Output the (x, y) coordinate of the center of the cell containing the given text.  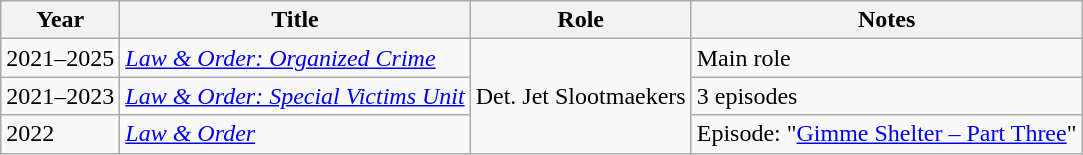
Main role (886, 58)
2022 (60, 134)
Det. Jet Slootmaekers (580, 96)
Title (295, 20)
Role (580, 20)
2021–2023 (60, 96)
Law & Order: Special Victims Unit (295, 96)
Year (60, 20)
2021–2025 (60, 58)
Law & Order (295, 134)
3 episodes (886, 96)
Notes (886, 20)
Law & Order: Organized Crime (295, 58)
Episode: "Gimme Shelter – Part Three" (886, 134)
